Detect which cell encompasses the target text, then output its [x, y] center coordinate. 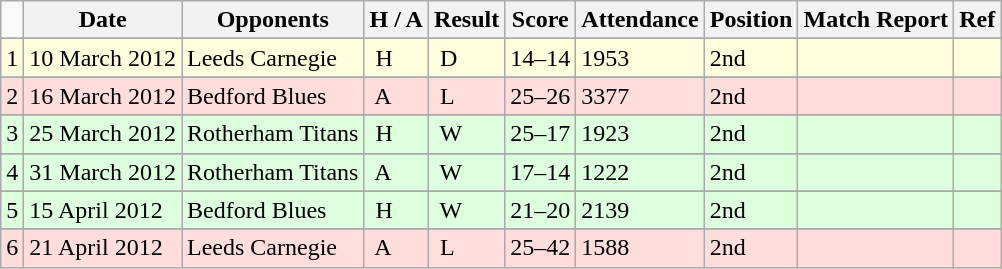
H / A [396, 20]
21–20 [540, 210]
Result [466, 20]
2 [12, 96]
2139 [640, 210]
25–26 [540, 96]
D [466, 58]
10 March 2012 [103, 58]
16 March 2012 [103, 96]
17–14 [540, 172]
25–42 [540, 248]
1 [12, 58]
3377 [640, 96]
Attendance [640, 20]
5 [12, 210]
Ref [978, 20]
21 April 2012 [103, 248]
1588 [640, 248]
1923 [640, 134]
Match Report [876, 20]
1222 [640, 172]
25–17 [540, 134]
Score [540, 20]
1953 [640, 58]
31 March 2012 [103, 172]
Position [751, 20]
Date [103, 20]
3 [12, 134]
Opponents [273, 20]
6 [12, 248]
14–14 [540, 58]
4 [12, 172]
15 April 2012 [103, 210]
25 March 2012 [103, 134]
